Pinpoint the cell where the given text exists, returning its [X, Y] midpoint coordinate. 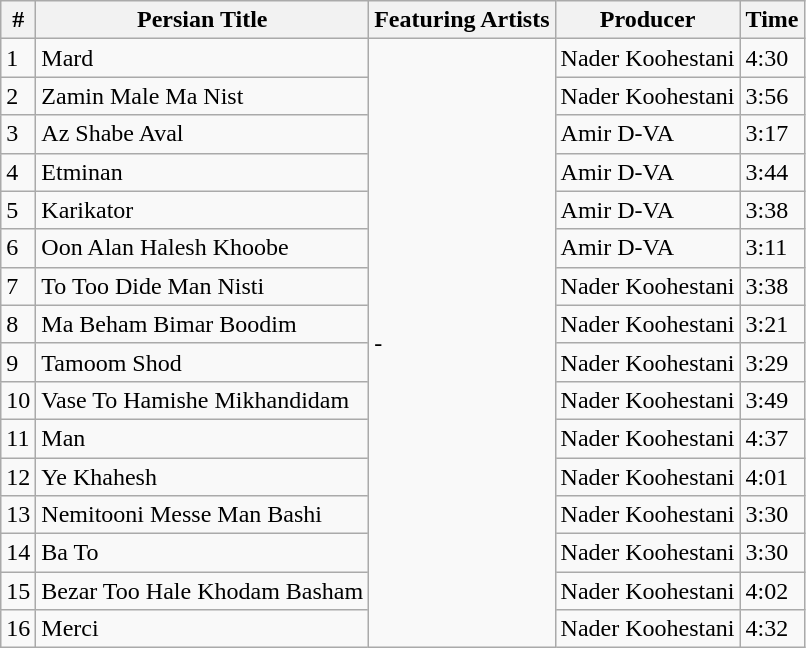
Vase To Hamishe Mikhandidam [202, 400]
3:11 [772, 248]
4:30 [772, 58]
3:56 [772, 96]
Tamoom Shod [202, 362]
To Too Dide Man Nisti [202, 286]
8 [18, 324]
3:17 [772, 134]
3:49 [772, 400]
16 [18, 629]
Merci [202, 629]
2 [18, 96]
4:32 [772, 629]
7 [18, 286]
9 [18, 362]
# [18, 20]
Featuring Artists [462, 20]
Zamin Male Ma Nist [202, 96]
13 [18, 515]
15 [18, 591]
Mard [202, 58]
Ma Beham Bimar Boodim [202, 324]
14 [18, 553]
6 [18, 248]
Producer [648, 20]
Persian Title [202, 20]
Bezar Too Hale Khodam Basham [202, 591]
Time [772, 20]
Oon Alan Halesh Khoobe [202, 248]
3 [18, 134]
4 [18, 172]
Etminan [202, 172]
Man [202, 438]
Nemitooni Messe Man Bashi [202, 515]
1 [18, 58]
4:37 [772, 438]
3:21 [772, 324]
4:01 [772, 477]
3:44 [772, 172]
Karikator [202, 210]
12 [18, 477]
Ba To [202, 553]
5 [18, 210]
11 [18, 438]
4:02 [772, 591]
10 [18, 400]
- [462, 344]
Az Shabe Aval [202, 134]
Ye Khahesh [202, 477]
3:29 [772, 362]
